Extract the (x, y) coordinate from the center of the cell holding the provided text.  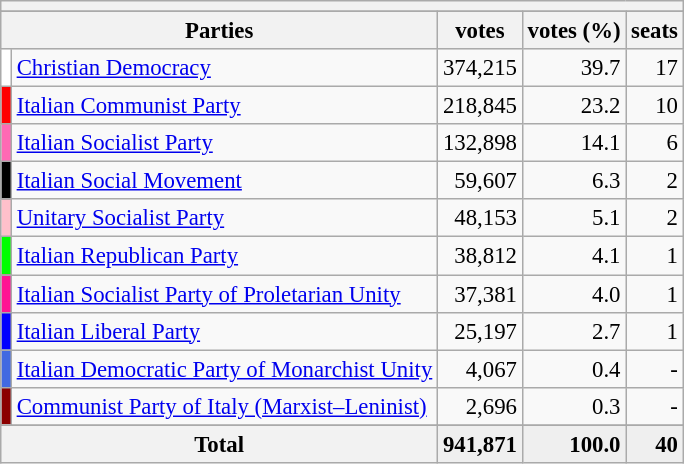
Parties (220, 31)
Italian Liberal Party (224, 331)
4.0 (574, 294)
374,215 (480, 68)
Italian Socialist Party (224, 143)
17 (654, 68)
14.1 (574, 143)
Italian Social Movement (224, 181)
Unitary Socialist Party (224, 219)
38,812 (480, 256)
0.3 (574, 406)
39.7 (574, 68)
4.1 (574, 256)
Italian Democratic Party of Monarchist Unity (224, 369)
59,607 (480, 181)
23.2 (574, 106)
0.4 (574, 369)
6 (654, 143)
votes (%) (574, 31)
Italian Communist Party (224, 106)
2,696 (480, 406)
941,871 (480, 444)
seats (654, 31)
Italian Republican Party (224, 256)
48,153 (480, 219)
100.0 (574, 444)
5.1 (574, 219)
6.3 (574, 181)
218,845 (480, 106)
37,381 (480, 294)
40 (654, 444)
Christian Democracy (224, 68)
4,067 (480, 369)
10 (654, 106)
votes (480, 31)
Italian Socialist Party of Proletarian Unity (224, 294)
Communist Party of Italy (Marxist–Leninist) (224, 406)
2.7 (574, 331)
Total (220, 444)
25,197 (480, 331)
132,898 (480, 143)
